Find where the given text appears and provide that cell's center as [x, y] coordinate. 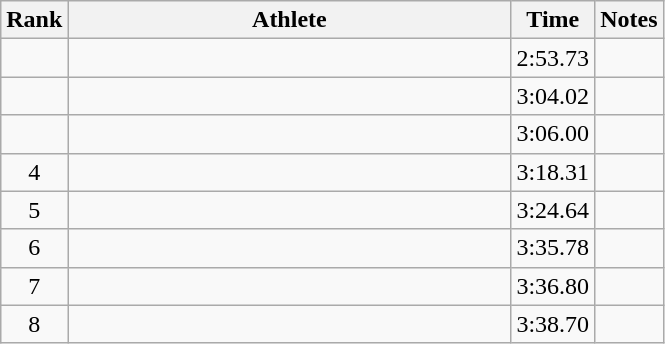
Athlete [290, 20]
3:36.80 [553, 286]
3:18.31 [553, 172]
5 [34, 210]
3:04.02 [553, 96]
6 [34, 248]
3:24.64 [553, 210]
3:38.70 [553, 324]
2:53.73 [553, 58]
7 [34, 286]
3:35.78 [553, 248]
3:06.00 [553, 134]
8 [34, 324]
Time [553, 20]
Rank [34, 20]
Notes [629, 20]
4 [34, 172]
